Pinpoint the cell where the given text exists, returning its [X, Y] midpoint coordinate. 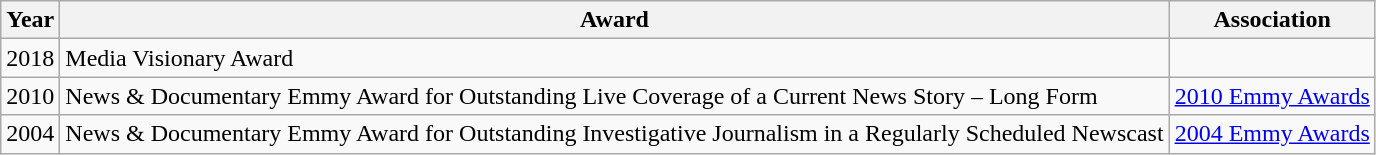
Year [30, 20]
News & Documentary Emmy Award for Outstanding Investigative Journalism in a Regularly Scheduled Newscast [614, 134]
2004 Emmy Awards [1272, 134]
2010 Emmy Awards [1272, 96]
2018 [30, 58]
2010 [30, 96]
Award [614, 20]
Association [1272, 20]
Media Visionary Award [614, 58]
2004 [30, 134]
News & Documentary Emmy Award for Outstanding Live Coverage of a Current News Story – Long Form [614, 96]
